Return (x, y) of the center of cell containing provided text 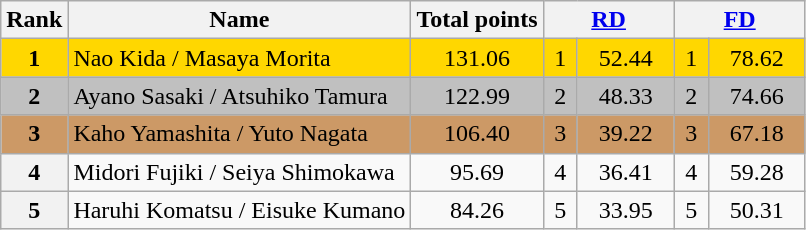
Ayano Sasaki / Atsuhiko Tamura (240, 96)
84.26 (477, 210)
Kaho Yamashita / Yuto Nagata (240, 134)
50.31 (756, 210)
78.62 (756, 58)
Rank (34, 20)
Total points (477, 20)
36.41 (626, 172)
39.22 (626, 134)
74.66 (756, 96)
131.06 (477, 58)
RD (608, 20)
Nao Kida / Masaya Morita (240, 58)
48.33 (626, 96)
95.69 (477, 172)
106.40 (477, 134)
122.99 (477, 96)
59.28 (756, 172)
Haruhi Komatsu / Eisuke Kumano (240, 210)
33.95 (626, 210)
67.18 (756, 134)
52.44 (626, 58)
Name (240, 20)
Midori Fujiki / Seiya Shimokawa (240, 172)
FD (740, 20)
